Output the [X, Y] coordinate of the center of the cell containing the given text.  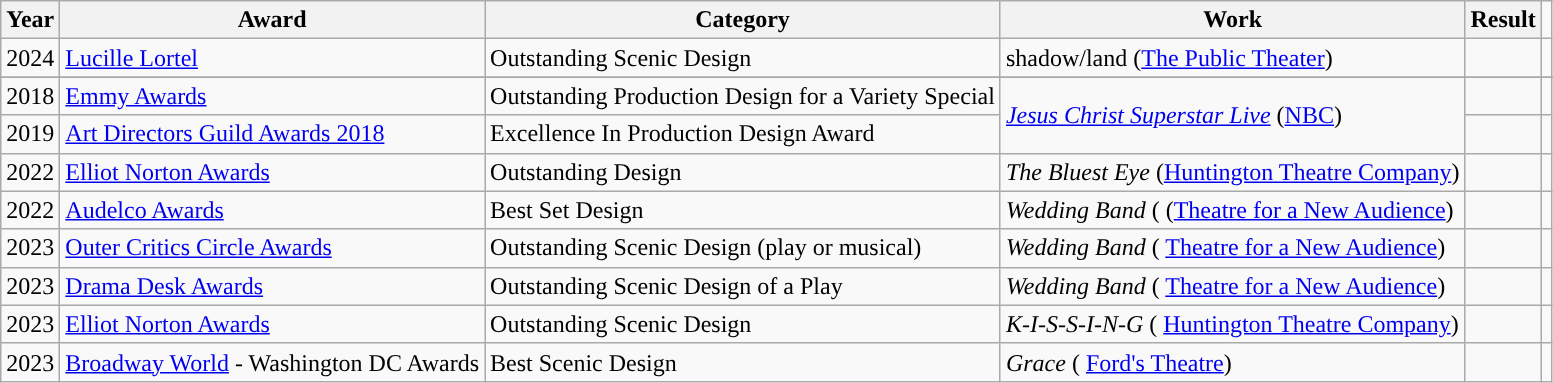
Work [1232, 20]
Art Directors Guild Awards 2018 [272, 134]
K-I-S-S-I-N-G ( Huntington Theatre Company) [1232, 324]
Outstanding Scenic Design of a Play [743, 286]
Broadway World - Washington DC Awards [272, 362]
2024 [30, 58]
Award [272, 20]
Jesus Christ Superstar Live (NBC) [1232, 115]
Wedding Band ( (Theatre for a New Audience) [1232, 210]
Excellence In Production Design Award [743, 134]
Outer Critics Circle Awards [272, 248]
Lucille Lortel [272, 58]
Outstanding Production Design for a Variety Special [743, 96]
Year [30, 20]
Audelco Awards [272, 210]
Emmy Awards [272, 96]
The Bluest Eye (Huntington Theatre Company) [1232, 172]
Drama Desk Awards [272, 286]
Outstanding Design [743, 172]
Result [1503, 20]
2018 [30, 96]
2019 [30, 134]
Grace ( Ford's Theatre) [1232, 362]
Best Set Design [743, 210]
shadow/land (The Public Theater) [1232, 58]
Outstanding Scenic Design (play or musical) [743, 248]
Category [743, 20]
Best Scenic Design [743, 362]
